Return the [X, Y] coordinate for the center point of the cell that contains the specified text.  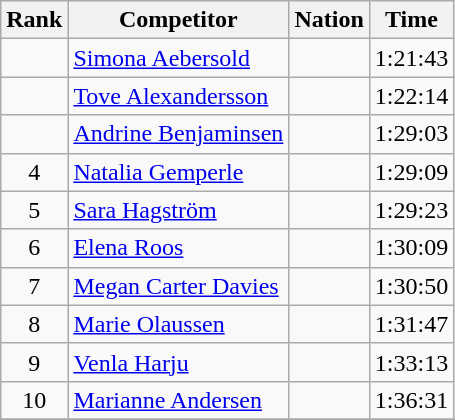
Megan Carter Davies [178, 286]
Elena Roos [178, 248]
Venla Harju [178, 362]
1:29:03 [411, 134]
1:31:47 [411, 324]
Competitor [178, 20]
Marie Olaussen [178, 324]
Tove Alexandersson [178, 96]
Natalia Gemperle [178, 172]
1:30:50 [411, 286]
7 [34, 286]
Marianne Andersen [178, 400]
1:29:23 [411, 210]
1:30:09 [411, 248]
5 [34, 210]
Simona Aebersold [178, 58]
1:21:43 [411, 58]
4 [34, 172]
1:22:14 [411, 96]
Sara Hagström [178, 210]
8 [34, 324]
Nation [329, 20]
9 [34, 362]
1:36:31 [411, 400]
1:29:09 [411, 172]
10 [34, 400]
Rank [34, 20]
Time [411, 20]
Andrine Benjaminsen [178, 134]
6 [34, 248]
1:33:13 [411, 362]
